Detect which cell encompasses the target text, then output its [X, Y] center coordinate. 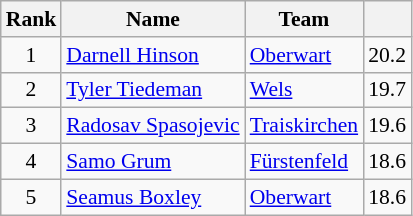
3 [32, 126]
Team [304, 19]
Darnell Hinson [152, 55]
Name [152, 19]
Radosav Spasojevic [152, 126]
4 [32, 162]
Traiskirchen [304, 126]
19.7 [387, 90]
5 [32, 197]
Seamus Boxley [152, 197]
1 [32, 55]
Rank [32, 19]
2 [32, 90]
Fürstenfeld [304, 162]
Wels [304, 90]
Samo Grum [152, 162]
Tyler Tiedeman [152, 90]
20.2 [387, 55]
19.6 [387, 126]
